From the cell containing the given text, extract its center point as [x, y] coordinate. 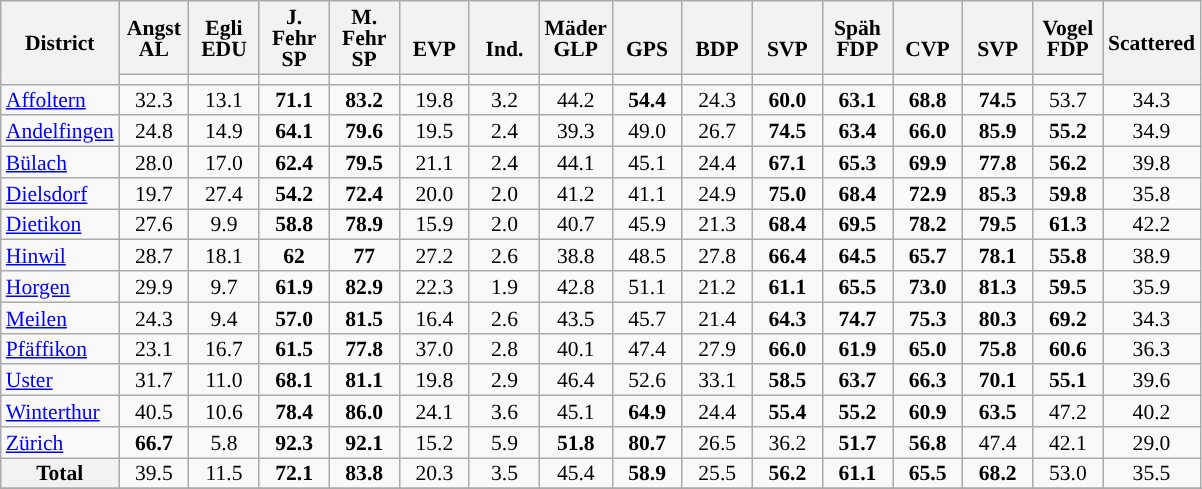
32.3 [154, 100]
31.7 [154, 380]
34.9 [1152, 132]
EgliEDU [224, 38]
69.9 [927, 162]
40.5 [154, 412]
45.4 [576, 474]
27.8 [717, 256]
15.9 [434, 224]
55.8 [1068, 256]
72.9 [927, 194]
26.7 [717, 132]
58.5 [787, 380]
63.7 [857, 380]
40.1 [576, 348]
9.7 [224, 286]
69.2 [1068, 318]
59.8 [1068, 194]
SpähFDP [857, 38]
27.6 [154, 224]
63.5 [998, 412]
66.3 [927, 380]
Winterthur [60, 412]
BDP [717, 38]
13.1 [224, 100]
49.0 [647, 132]
64.1 [294, 132]
85.9 [998, 132]
Hinwil [60, 256]
10.6 [224, 412]
Scattered [1152, 42]
Horgen [60, 286]
22.3 [434, 286]
39.3 [576, 132]
47.2 [1068, 412]
71.1 [294, 100]
66.4 [787, 256]
24.8 [154, 132]
39.8 [1152, 162]
78.1 [998, 256]
85.3 [998, 194]
Total [60, 474]
Pfäffikon [60, 348]
65.0 [927, 348]
40.2 [1152, 412]
24.1 [434, 412]
19.7 [154, 194]
20.0 [434, 194]
17.0 [224, 162]
56.8 [927, 442]
73.0 [927, 286]
66.7 [154, 442]
Zürich [60, 442]
42.8 [576, 286]
68.1 [294, 380]
42.2 [1152, 224]
36.3 [1152, 348]
VogelFDP [1068, 38]
72.1 [294, 474]
3.5 [504, 474]
27.2 [434, 256]
Andelfingen [60, 132]
51.1 [647, 286]
15.2 [434, 442]
78.4 [294, 412]
EVP [434, 38]
5.8 [224, 442]
38.9 [1152, 256]
26.5 [717, 442]
42.1 [1068, 442]
3.6 [504, 412]
92.3 [294, 442]
11.0 [224, 380]
51.8 [576, 442]
Affoltern [60, 100]
19.5 [434, 132]
65.7 [927, 256]
2.8 [504, 348]
44.1 [576, 162]
24.9 [717, 194]
35.5 [1152, 474]
MäderGLP [576, 38]
58.8 [294, 224]
28.7 [154, 256]
1.9 [504, 286]
72.4 [364, 194]
5.9 [504, 442]
21.2 [717, 286]
81.5 [364, 318]
68.8 [927, 100]
Dielsdorf [60, 194]
62 [294, 256]
43.5 [576, 318]
70.1 [998, 380]
74.7 [857, 318]
68.2 [998, 474]
Ind. [504, 38]
59.5 [1068, 286]
75.0 [787, 194]
63.1 [857, 100]
48.5 [647, 256]
35.9 [1152, 286]
82.9 [364, 286]
57.0 [294, 318]
16.4 [434, 318]
11.5 [224, 474]
21.3 [717, 224]
J. FehrSP [294, 38]
61.5 [294, 348]
79.6 [364, 132]
28.0 [154, 162]
63.4 [857, 132]
20.3 [434, 474]
25.5 [717, 474]
58.9 [647, 474]
52.6 [647, 380]
36.2 [787, 442]
55.1 [1068, 380]
45.7 [647, 318]
64.3 [787, 318]
64.5 [857, 256]
GPS [647, 38]
District [60, 42]
29.0 [1152, 442]
78.2 [927, 224]
38.8 [576, 256]
78.9 [364, 224]
67.1 [787, 162]
Meilen [60, 318]
9.9 [224, 224]
60.6 [1068, 348]
29.9 [154, 286]
62.4 [294, 162]
3.2 [504, 100]
41.2 [576, 194]
46.4 [576, 380]
37.0 [434, 348]
40.7 [576, 224]
39.6 [1152, 380]
86.0 [364, 412]
61.3 [1068, 224]
75.8 [998, 348]
AngstAL [154, 38]
27.4 [224, 194]
Bülach [60, 162]
21.1 [434, 162]
60.9 [927, 412]
53.0 [1068, 474]
60.0 [787, 100]
64.9 [647, 412]
2.9 [504, 380]
83.8 [364, 474]
65.3 [857, 162]
23.1 [154, 348]
81.3 [998, 286]
45.9 [647, 224]
CVP [927, 38]
75.3 [927, 318]
54.2 [294, 194]
14.9 [224, 132]
92.1 [364, 442]
81.1 [364, 380]
80.7 [647, 442]
35.8 [1152, 194]
77 [364, 256]
16.7 [224, 348]
69.5 [857, 224]
51.7 [857, 442]
55.4 [787, 412]
83.2 [364, 100]
Uster [60, 380]
44.2 [576, 100]
18.1 [224, 256]
27.9 [717, 348]
41.1 [647, 194]
53.7 [1068, 100]
33.1 [717, 380]
39.5 [154, 474]
Dietikon [60, 224]
M. FehrSP [364, 38]
80.3 [998, 318]
21.4 [717, 318]
9.4 [224, 318]
54.4 [647, 100]
